From the cell containing the given text, extract its center point as [x, y] coordinate. 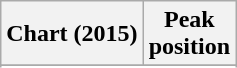
Chart (2015) [72, 34]
Peakposition [189, 34]
